Extract the [x, y] coordinate from the center of the cell holding the provided text.  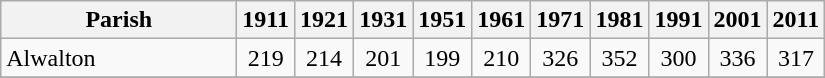
Alwalton [119, 58]
1971 [560, 20]
317 [796, 58]
1911 [266, 20]
214 [324, 58]
210 [502, 58]
1931 [384, 20]
1981 [620, 20]
2001 [738, 20]
300 [678, 58]
2011 [796, 20]
199 [442, 58]
219 [266, 58]
336 [738, 58]
Parish [119, 20]
201 [384, 58]
1991 [678, 20]
1921 [324, 20]
352 [620, 58]
326 [560, 58]
1961 [502, 20]
1951 [442, 20]
